Detect which cell encompasses the target text, then output its (X, Y) center coordinate. 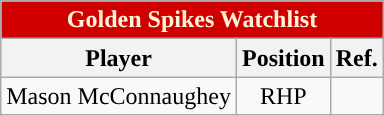
Player (119, 58)
Mason McConnaughey (119, 96)
RHP (283, 96)
Ref. (356, 58)
Golden Spikes Watchlist (192, 20)
Position (283, 58)
